Capture the cell that displays the provided text and extract its [X, Y] central coordinate. 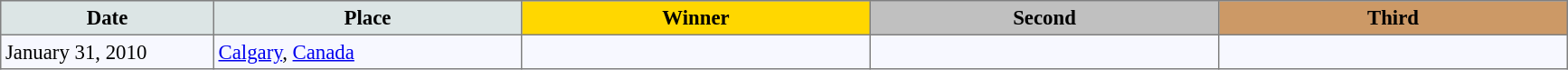
January 31, 2010 [108, 52]
Date [108, 18]
Calgary, Canada [367, 52]
Second [1044, 18]
Third [1393, 18]
Place [367, 18]
Winner [696, 18]
